Return [x, y] of the center of cell containing provided text 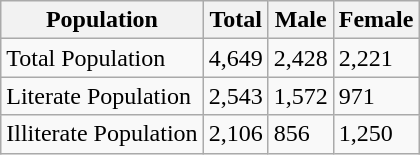
2,543 [236, 96]
2,428 [300, 58]
856 [300, 134]
971 [376, 96]
Illiterate Population [102, 134]
2,221 [376, 58]
Population [102, 20]
1,250 [376, 134]
Literate Population [102, 96]
Total Population [102, 58]
2,106 [236, 134]
Male [300, 20]
4,649 [236, 58]
1,572 [300, 96]
Total [236, 20]
Female [376, 20]
